For the text-containing cell, return its midpoint in [x, y] coordinate format. 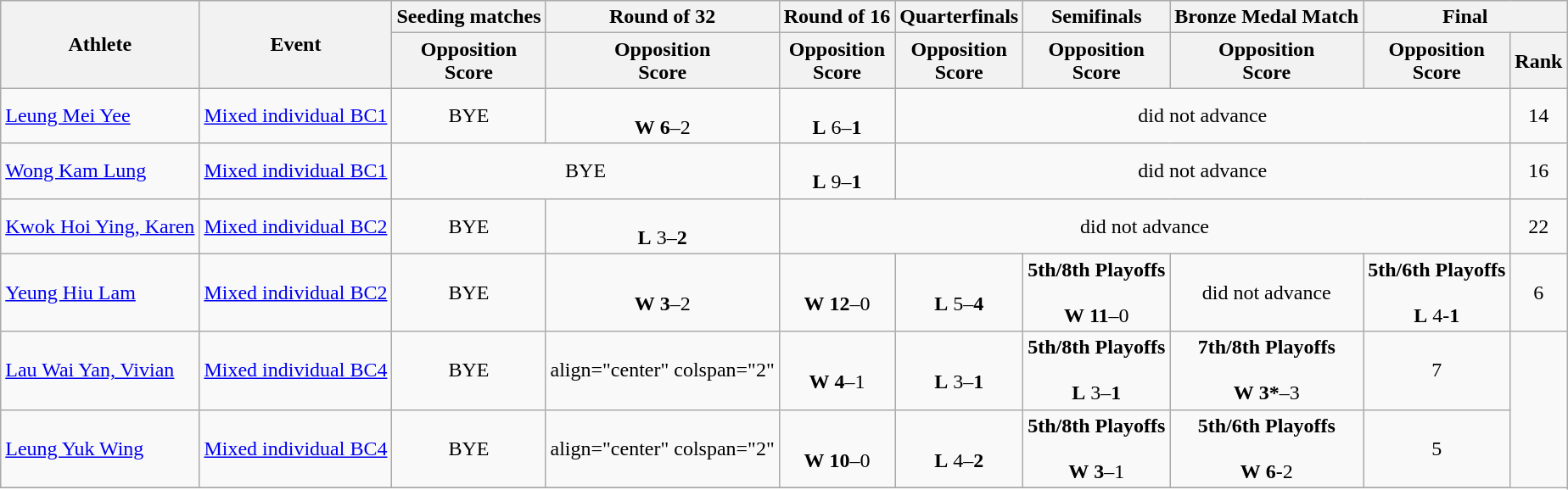
Athlete [100, 44]
7 [1437, 370]
Quarterfinals [959, 17]
Kwok Hoi Ying, Karen [100, 226]
Bronze Medal Match [1267, 17]
5th/6th PlayoffsW 6-2 [1267, 448]
Semifinals [1096, 17]
Leung Yuk Wing [100, 448]
5th/8th PlayoffsW 3–1 [1096, 448]
L 3–1 [959, 370]
L 5–4 [959, 292]
22 [1539, 226]
14 [1539, 115]
5th/8th PlayoffsL 3–1 [1096, 370]
5 [1437, 448]
Leung Mei Yee [100, 115]
W 12–0 [837, 292]
Wong Kam Lung [100, 171]
Round of 32 [662, 17]
5th/6th PlayoffsL 4-1 [1437, 292]
Seeding matches [468, 17]
L 4–2 [959, 448]
5th/8th PlayoffsW 11–0 [1096, 292]
Final [1465, 17]
L 9–1 [837, 171]
L 6–1 [837, 115]
W 6–2 [662, 115]
Round of 16 [837, 17]
Event [295, 44]
W 4–1 [837, 370]
W 10–0 [837, 448]
7th/8th PlayoffsW 3*–3 [1267, 370]
Rank [1539, 61]
6 [1539, 292]
L 3–2 [662, 226]
W 3–2 [662, 292]
Lau Wai Yan, Vivian [100, 370]
Yeung Hiu Lam [100, 292]
16 [1539, 171]
